From the cell containing the given text, extract its center point as [X, Y] coordinate. 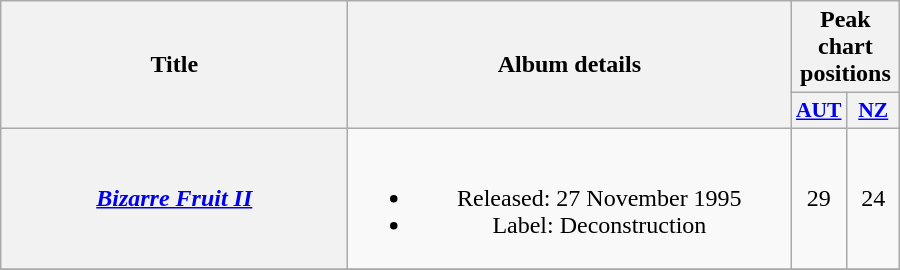
NZ [874, 111]
Title [174, 65]
Album details [570, 65]
Bizarre Fruit II [174, 198]
AUT [819, 111]
Released: 27 November 1995Label: Deconstruction [570, 198]
24 [874, 198]
29 [819, 198]
Peak chart positions [846, 47]
